Detect which cell encompasses the target text, then output its (x, y) center coordinate. 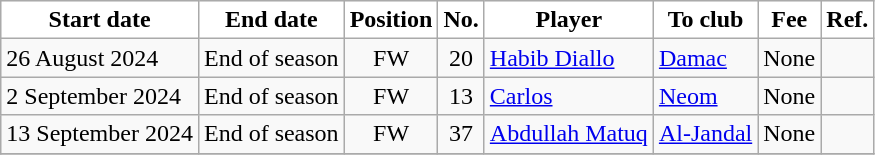
Al-Jandal (705, 134)
To club (705, 20)
Habib Diallo (568, 58)
Abdullah Matuq (568, 134)
Start date (100, 20)
Fee (790, 20)
13 (461, 96)
Ref. (848, 20)
13 September 2024 (100, 134)
Carlos (568, 96)
26 August 2024 (100, 58)
20 (461, 58)
Neom (705, 96)
End date (271, 20)
No. (461, 20)
37 (461, 134)
Position (391, 20)
Player (568, 20)
Damac (705, 58)
2 September 2024 (100, 96)
